Extract the (x, y) coordinate from the center of the cell holding the provided text.  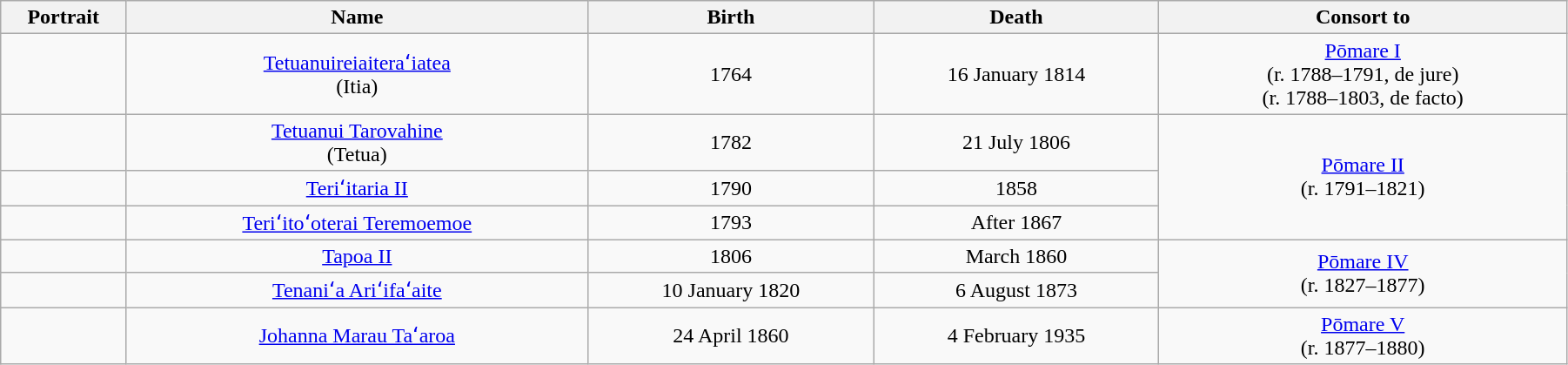
1806 (731, 256)
Johanna Marau Taʻaroa (357, 336)
1782 (731, 143)
1858 (1016, 188)
Pōmare IV(r. 1827–1877) (1363, 274)
Death (1016, 17)
1764 (731, 74)
Birth (731, 17)
4 February 1935 (1016, 336)
Tetuanui Tarovahine(Tetua) (357, 143)
Teriʻitoʻoterai Teremoemoe (357, 223)
After 1867 (1016, 223)
24 April 1860 (731, 336)
Pōmare II(r. 1791–1821) (1363, 177)
1790 (731, 188)
Tenaniʻa Ariʻifaʻaite (357, 290)
6 August 1873 (1016, 290)
1793 (731, 223)
Pōmare I(r. 1788–1791, de jure)(r. 1788–1803, de facto) (1363, 74)
Tapoa II (357, 256)
Teriʻitaria II (357, 188)
Consort to (1363, 17)
March 1860 (1016, 256)
16 January 1814 (1016, 74)
Portrait (64, 17)
21 July 1806 (1016, 143)
Pōmare V(r. 1877–1880) (1363, 336)
Tetuanuireiaiteraʻiatea(Itia) (357, 74)
10 January 1820 (731, 290)
Name (357, 17)
